Capture the cell that displays the provided text and extract its [x, y] central coordinate. 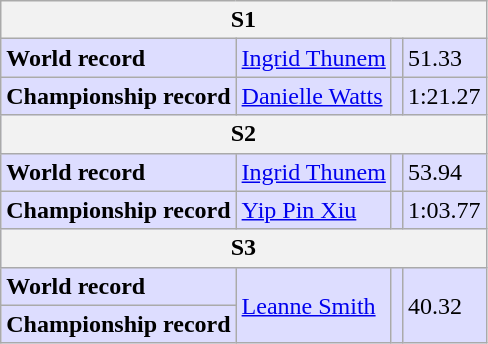
51.33 [444, 58]
S2 [244, 134]
S1 [244, 20]
Yip Pin Xiu [314, 210]
S3 [244, 248]
Leanne Smith [314, 305]
Danielle Watts [314, 96]
40.32 [444, 305]
1:21.27 [444, 96]
53.94 [444, 172]
1:03.77 [444, 210]
